From the cell containing the given text, extract its center point as [x, y] coordinate. 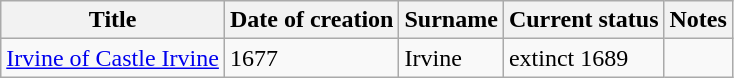
Notes [698, 20]
Irvine [451, 58]
Title [113, 20]
Date of creation [312, 20]
Current status [584, 20]
extinct 1689 [584, 58]
Surname [451, 20]
Irvine of Castle Irvine [113, 58]
1677 [312, 58]
